For the text-containing cell, return its midpoint in (x, y) coordinate format. 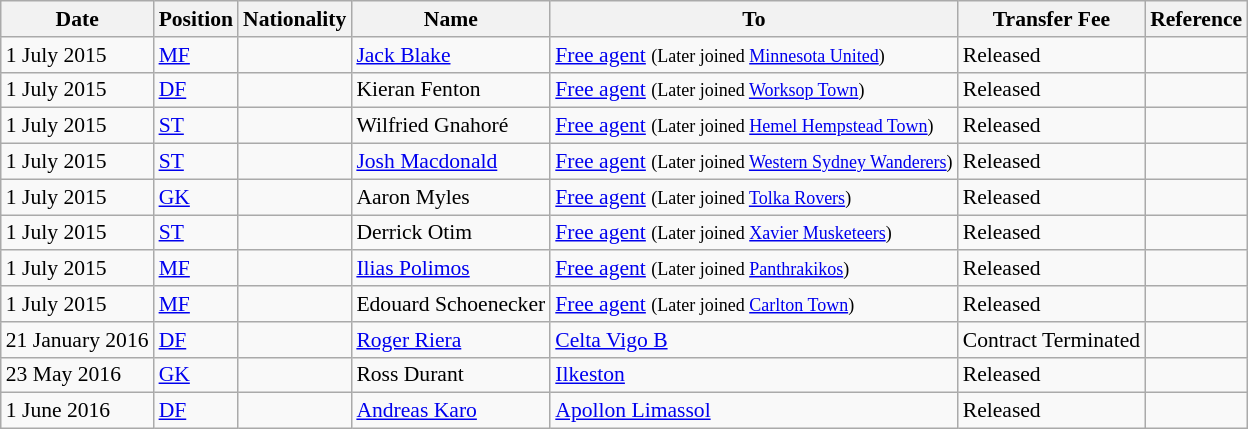
Ilkeston (754, 375)
Kieran Fenton (450, 90)
Roger Riera (450, 340)
Free agent (Later joined Minnesota United) (754, 55)
Derrick Otim (450, 233)
Ilias Polimos (450, 269)
Ross Durant (450, 375)
Contract Terminated (1052, 340)
Position (196, 19)
Free agent (Later joined Hemel Hempstead Town) (754, 126)
Free agent (Later joined Carlton Town) (754, 304)
Nationality (294, 19)
Jack Blake (450, 55)
Aaron Myles (450, 197)
Date (78, 19)
Reference (1196, 19)
Andreas Karo (450, 411)
Celta Vigo B (754, 340)
23 May 2016 (78, 375)
Apollon Limassol (754, 411)
21 January 2016 (78, 340)
Free agent (Later joined Tolka Rovers) (754, 197)
Edouard Schoenecker (450, 304)
1 June 2016 (78, 411)
Free agent (Later joined Panthrakikos) (754, 269)
Free agent (Later joined Xavier Musketeers) (754, 233)
Josh Macdonald (450, 162)
Wilfried Gnahoré (450, 126)
Name (450, 19)
Free agent (Later joined Western Sydney Wanderers) (754, 162)
To (754, 19)
Free agent (Later joined Worksop Town) (754, 90)
Transfer Fee (1052, 19)
